Search for the cell housing the specified text and yield its (x, y) center coordinate. 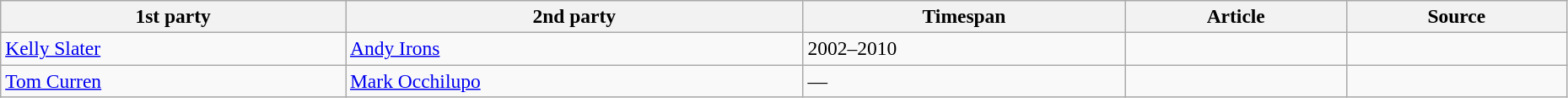
Source (1456, 16)
Mark Occhilupo (574, 80)
1st party (174, 16)
Kelly Slater (174, 48)
2nd party (574, 16)
2002–2010 (964, 48)
Tom Curren (174, 80)
Timespan (964, 16)
Andy Irons (574, 48)
— (964, 80)
Article (1236, 16)
